For the text-containing cell, return its midpoint in (x, y) coordinate format. 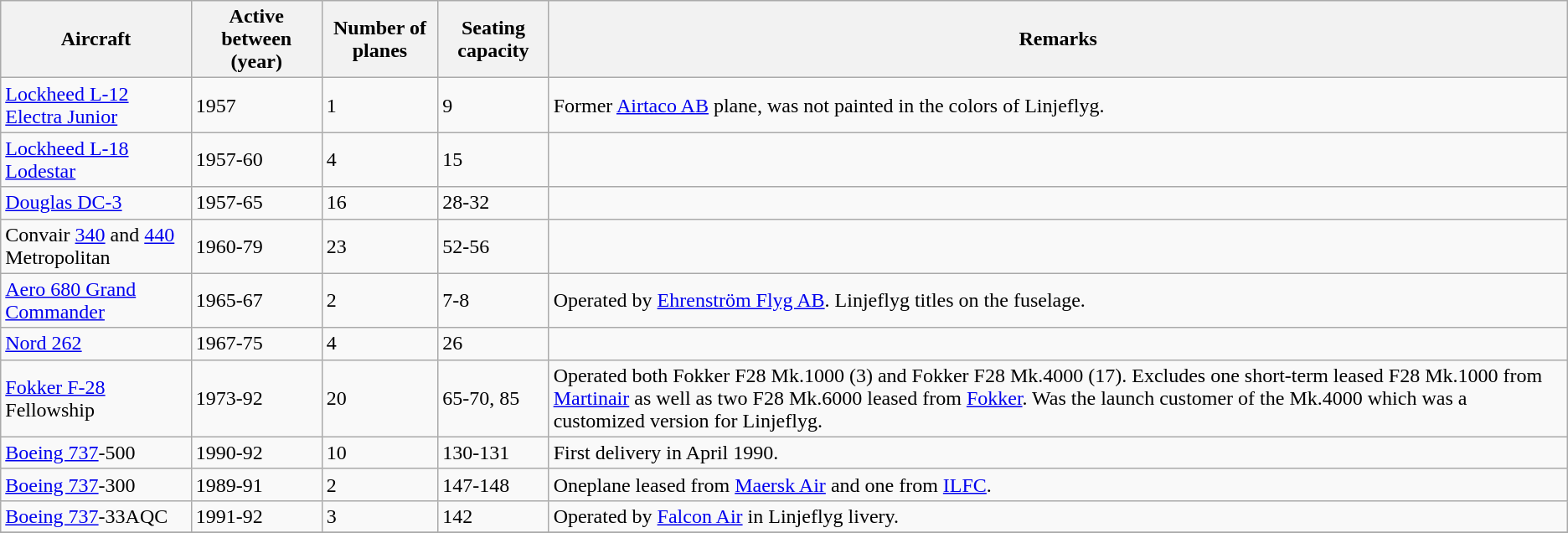
Aero 680 Grand Commander (96, 300)
1989-91 (256, 484)
1957-65 (256, 203)
Lockheed L-12 Electra Junior (96, 106)
1991-92 (256, 516)
1 (380, 106)
Fokker F-28 Fellowship (96, 398)
Aircraft (96, 39)
52-56 (493, 246)
3 (380, 516)
Active between (year) (256, 39)
1957-60 (256, 159)
23 (380, 246)
Lockheed L-18 Lodestar (96, 159)
Operated by Ehrenström Flyg AB. Linjeflyg titles on the fuselage. (1058, 300)
Oneplane leased from Maersk Air and one from ILFC. (1058, 484)
1967-75 (256, 344)
Nord 262 (96, 344)
Remarks (1058, 39)
First delivery in April 1990. (1058, 453)
9 (493, 106)
16 (380, 203)
Douglas DC-3 (96, 203)
20 (380, 398)
Number of planes (380, 39)
1965-67 (256, 300)
Former Airtaco AB plane, was not painted in the colors of Linjeflyg. (1058, 106)
130-131 (493, 453)
Boeing 737-300 (96, 484)
142 (493, 516)
28-32 (493, 203)
65-70, 85 (493, 398)
10 (380, 453)
147-148 (493, 484)
Convair 340 and 440 Metropolitan (96, 246)
26 (493, 344)
1973-92 (256, 398)
15 (493, 159)
7-8 (493, 300)
Boeing 737-33AQC (96, 516)
1990-92 (256, 453)
Seating capacity (493, 39)
1960-79 (256, 246)
1957 (256, 106)
Operated by Falcon Air in Linjeflyg livery. (1058, 516)
Boeing 737-500 (96, 453)
